Return [X, Y] of the center of cell containing provided text 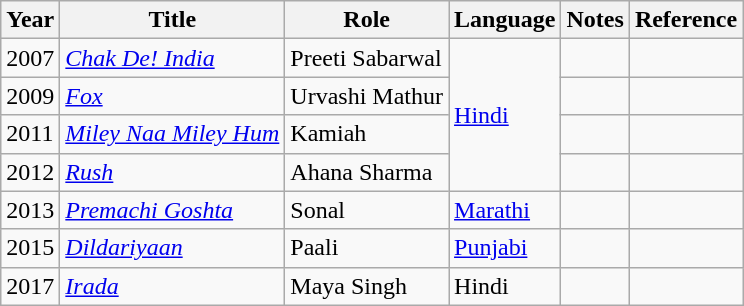
Role [367, 20]
2012 [30, 172]
Maya Singh [367, 286]
2007 [30, 58]
Punjabi [505, 248]
Kamiah [367, 134]
2017 [30, 286]
Reference [686, 20]
Sonal [367, 210]
Marathi [505, 210]
Notes [595, 20]
Premachi Goshta [172, 210]
Dildariyaan [172, 248]
Miley Naa Miley Hum [172, 134]
Year [30, 20]
Preeti Sabarwal [367, 58]
Irada [172, 286]
Language [505, 20]
Fox [172, 96]
2015 [30, 248]
Chak De! India [172, 58]
Title [172, 20]
2011 [30, 134]
2013 [30, 210]
Ahana Sharma [367, 172]
Paali [367, 248]
Urvashi Mathur [367, 96]
Rush [172, 172]
2009 [30, 96]
